Pinpoint the cell where the given text exists, returning its [X, Y] midpoint coordinate. 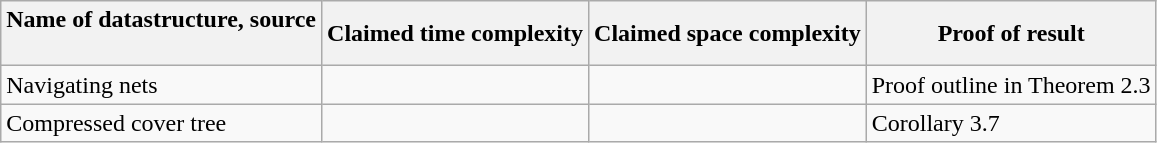
Compressed cover tree [162, 123]
Proof outline in Theorem 2.3 [1011, 85]
Claimed space complexity [728, 34]
Claimed time complexity [456, 34]
Name of datastructure, source [162, 34]
Corollary 3.7 [1011, 123]
Navigating nets [162, 85]
Proof of result [1011, 34]
